Search for the cell housing the specified text and yield its [X, Y] center coordinate. 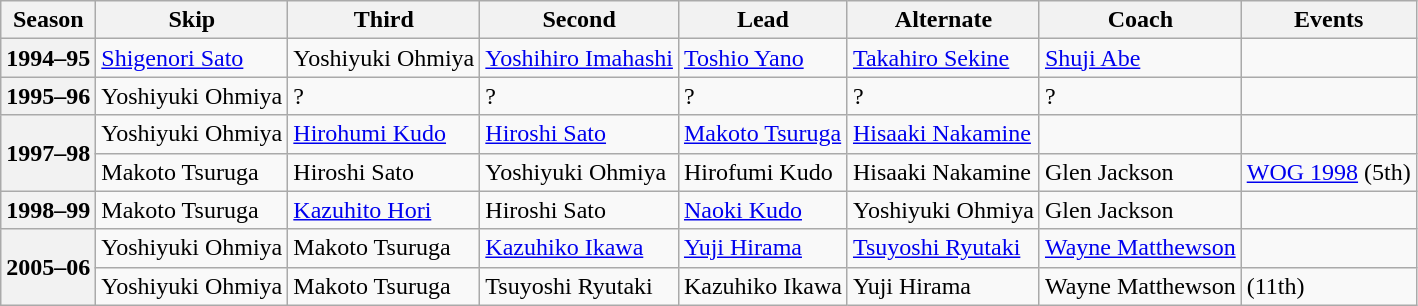
Hirohumi Kudo [384, 134]
Shuji Abe [1140, 58]
Hirofumi Kudo [762, 172]
Yoshihiro Imahashi [580, 58]
Takahiro Sekine [943, 58]
(11th) [1328, 286]
Skip [192, 20]
Kazuhito Hori [384, 210]
1995–96 [48, 96]
Toshio Yano [762, 58]
1998–99 [48, 210]
Second [580, 20]
Naoki Kudo [762, 210]
Alternate [943, 20]
Events [1328, 20]
Coach [1140, 20]
Third [384, 20]
WOG 1998 (5th) [1328, 172]
Shigenori Sato [192, 58]
Season [48, 20]
Lead [762, 20]
2005–06 [48, 267]
1997–98 [48, 153]
1994–95 [48, 58]
